Return the [X, Y] coordinate for the center point of the cell that contains the specified text.  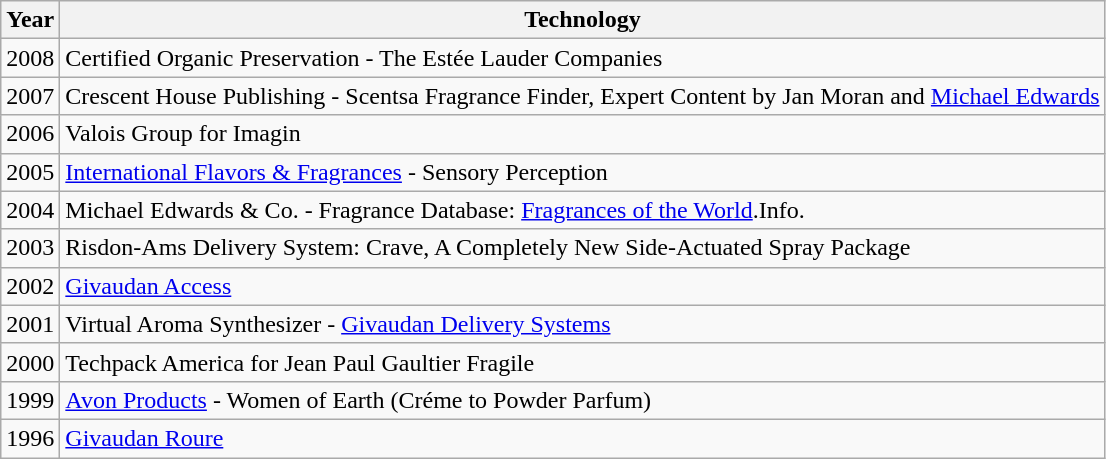
2004 [30, 210]
2008 [30, 58]
Virtual Aroma Synthesizer - Givaudan Delivery Systems [582, 324]
Givaudan Access [582, 286]
Givaudan Roure [582, 438]
Risdon-Ams Delivery System: Crave, A Completely New Side-Actuated Spray Package [582, 248]
Certified Organic Preservation - The Estée Lauder Companies [582, 58]
2007 [30, 96]
2000 [30, 362]
Crescent House Publishing - Scentsa Fragrance Finder, Expert Content by Jan Moran and Michael Edwards [582, 96]
Technology [582, 20]
2003 [30, 248]
2001 [30, 324]
2002 [30, 286]
Techpack America for Jean Paul Gaultier Fragile [582, 362]
1996 [30, 438]
Valois Group for Imagin [582, 134]
2005 [30, 172]
International Flavors & Fragrances - Sensory Perception [582, 172]
Year [30, 20]
Michael Edwards & Co. - Fragrance Database: Fragrances of the World.Info. [582, 210]
2006 [30, 134]
Avon Products - Women of Earth (Créme to Powder Parfum) [582, 400]
1999 [30, 400]
